From the cell containing the given text, extract its center point as (X, Y) coordinate. 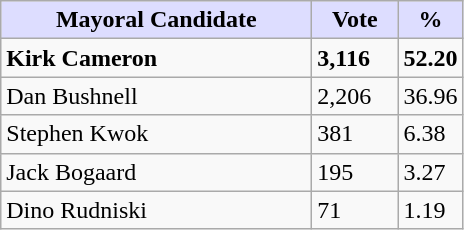
Kirk Cameron (156, 58)
2,206 (355, 96)
Mayoral Candidate (156, 20)
1.19 (430, 210)
52.20 (430, 58)
195 (355, 172)
Dino Rudniski (156, 210)
% (430, 20)
3.27 (430, 172)
71 (355, 210)
Vote (355, 20)
6.38 (430, 134)
36.96 (430, 96)
3,116 (355, 58)
Stephen Kwok (156, 134)
381 (355, 134)
Jack Bogaard (156, 172)
Dan Bushnell (156, 96)
